Pinpoint the cell where the given text exists, returning its [X, Y] midpoint coordinate. 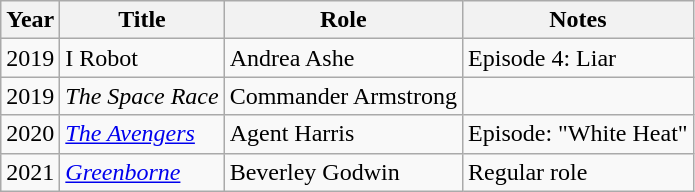
Beverley Godwin [343, 172]
Year [30, 20]
2021 [30, 172]
Agent Harris [343, 134]
2020 [30, 134]
Episode 4: Liar [578, 58]
The Space Race [142, 96]
Andrea Ashe [343, 58]
Commander Armstrong [343, 96]
I Robot [142, 58]
Greenborne [142, 172]
Episode: "White Heat" [578, 134]
Notes [578, 20]
Role [343, 20]
The Avengers [142, 134]
Regular role [578, 172]
Title [142, 20]
